Output the (x, y) coordinate of the center of the cell containing the given text.  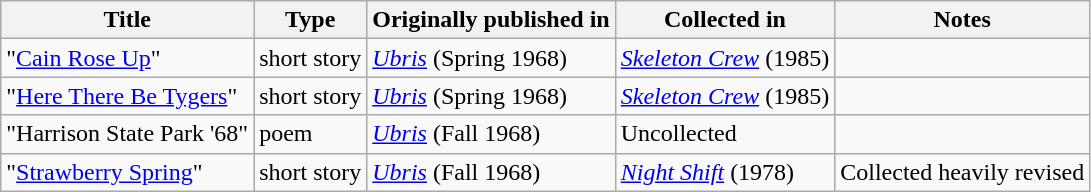
poem (310, 134)
Uncollected (724, 134)
Originally published in (491, 20)
"Here There Be Tygers" (128, 96)
"Harrison State Park '68" (128, 134)
"Strawberry Spring" (128, 172)
Notes (962, 20)
"Cain Rose Up" (128, 58)
Night Shift (1978) (724, 172)
Title (128, 20)
Collected in (724, 20)
Collected heavily revised (962, 172)
Type (310, 20)
